Provide the (x, y) coordinate of the cell's center where the given text is located.  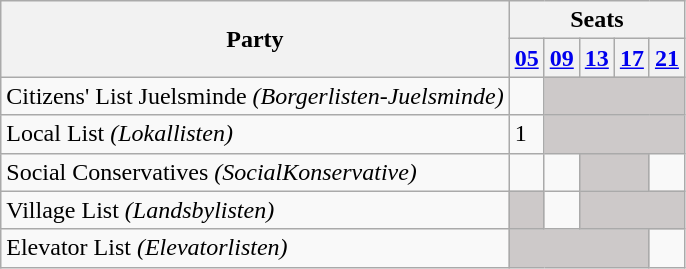
Social Conservatives (SocialKonservative) (255, 172)
Local List (Lokallisten) (255, 134)
Seats (596, 20)
05 (526, 58)
Citizens' List Juelsminde (Borgerlisten-Juelsminde) (255, 96)
17 (632, 58)
1 (526, 134)
Elevator List (Elevatorlisten) (255, 248)
Party (255, 39)
21 (666, 58)
13 (596, 58)
09 (562, 58)
Village List (Landsbylisten) (255, 210)
